Identify which cell holds the provided text, then report its [X, Y] central coordinate. 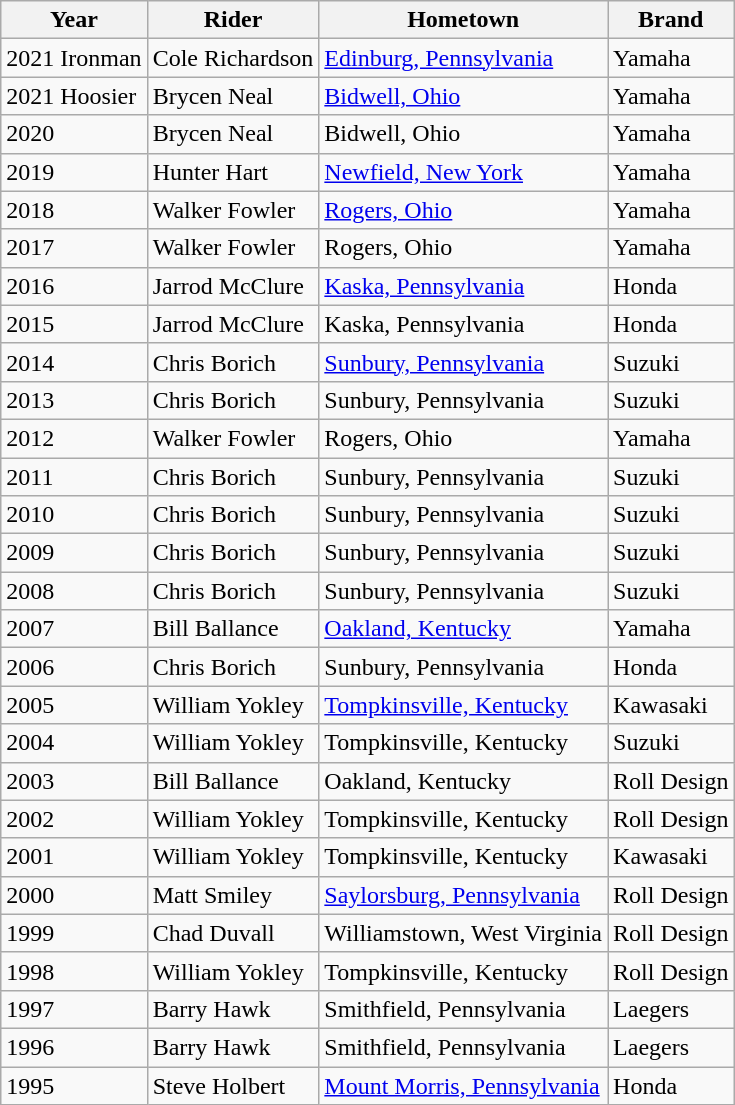
Saylorsburg, Pennsylvania [464, 895]
2009 [74, 553]
2007 [74, 629]
2008 [74, 591]
Steve Holbert [233, 1085]
2006 [74, 667]
2017 [74, 248]
2020 [74, 134]
Edinburg, Pennsylvania [464, 58]
Matt Smiley [233, 895]
Brand [671, 20]
2019 [74, 172]
2012 [74, 438]
2005 [74, 705]
2021 Hoosier [74, 96]
2018 [74, 210]
1995 [74, 1085]
Hunter Hart [233, 172]
2011 [74, 477]
2001 [74, 857]
Williamstown, West Virginia [464, 933]
1996 [74, 1047]
Mount Morris, Pennsylvania [464, 1085]
2010 [74, 515]
Year [74, 20]
2014 [74, 362]
2013 [74, 400]
1998 [74, 971]
2003 [74, 781]
Chad Duvall [233, 933]
1997 [74, 1009]
Cole Richardson [233, 58]
2002 [74, 819]
2021 Ironman [74, 58]
2004 [74, 743]
2000 [74, 895]
2016 [74, 286]
Hometown [464, 20]
Rider [233, 20]
2015 [74, 324]
Newfield, New York [464, 172]
1999 [74, 933]
